Determine the (x, y) coordinate at the center of the cell enclosing the given text.  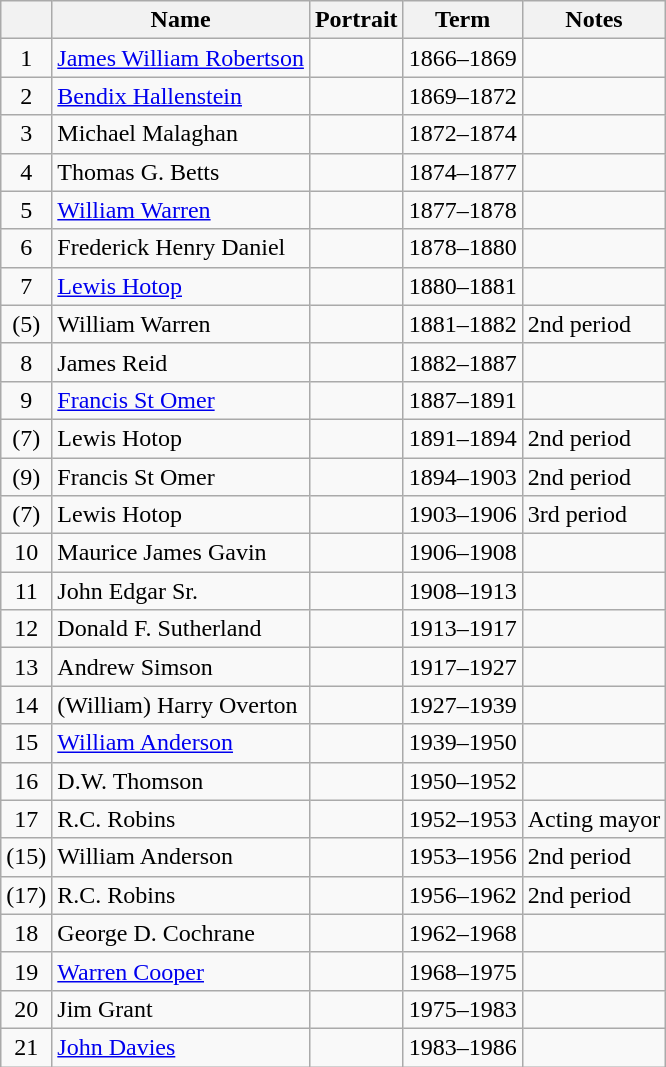
John Davies (181, 1047)
1962–1968 (462, 933)
14 (26, 705)
1903–1906 (462, 515)
7 (26, 286)
1927–1939 (462, 705)
(9) (26, 477)
1891–1894 (462, 438)
D.W. Thomson (181, 781)
21 (26, 1047)
1866–1869 (462, 58)
1968–1975 (462, 971)
Jim Grant (181, 1009)
(William) Harry Overton (181, 705)
1983–1986 (462, 1047)
10 (26, 553)
Term (462, 20)
1952–1953 (462, 819)
2 (26, 96)
1887–1891 (462, 400)
1878–1880 (462, 248)
George D. Cochrane (181, 933)
Andrew Simson (181, 667)
13 (26, 667)
4 (26, 172)
Donald F. Sutherland (181, 629)
James Reid (181, 362)
12 (26, 629)
1908–1913 (462, 591)
John Edgar Sr. (181, 591)
James William Robertson (181, 58)
Thomas G. Betts (181, 172)
Portrait (356, 20)
1874–1877 (462, 172)
1869–1872 (462, 96)
20 (26, 1009)
Michael Malaghan (181, 134)
(15) (26, 857)
19 (26, 971)
1939–1950 (462, 743)
6 (26, 248)
(5) (26, 324)
1953–1956 (462, 857)
11 (26, 591)
Acting mayor (594, 819)
Notes (594, 20)
1877–1878 (462, 210)
1906–1908 (462, 553)
1872–1874 (462, 134)
1913–1917 (462, 629)
5 (26, 210)
1882–1887 (462, 362)
18 (26, 933)
1880–1881 (462, 286)
Frederick Henry Daniel (181, 248)
17 (26, 819)
1975–1983 (462, 1009)
Bendix Hallenstein (181, 96)
1917–1927 (462, 667)
9 (26, 400)
16 (26, 781)
1894–1903 (462, 477)
8 (26, 362)
1956–1962 (462, 895)
Warren Cooper (181, 971)
1950–1952 (462, 781)
1 (26, 58)
3 (26, 134)
3rd period (594, 515)
1881–1882 (462, 324)
Maurice James Gavin (181, 553)
15 (26, 743)
(17) (26, 895)
Name (181, 20)
